Find where the given text appears and provide that cell's center as [X, Y] coordinate. 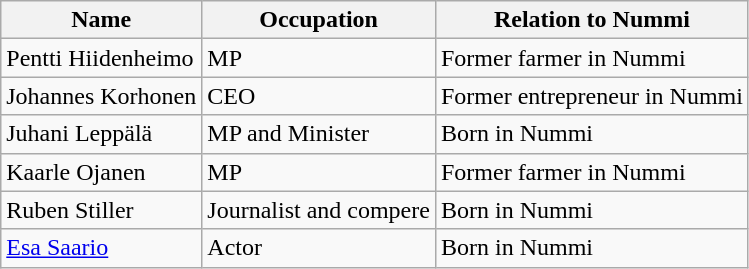
MP and Minister [319, 134]
Pentti Hiidenheimo [102, 58]
Kaarle Ojanen [102, 172]
Name [102, 20]
Occupation [319, 20]
Former entrepreneur in Nummi [592, 96]
Juhani Leppälä [102, 134]
Esa Saario [102, 248]
Relation to Nummi [592, 20]
Ruben Stiller [102, 210]
CEO [319, 96]
Johannes Korhonen [102, 96]
Actor [319, 248]
Journalist and compere [319, 210]
